Provide the [x, y] coordinate of the cell's center where the given text is located.  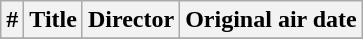
Original air date [272, 20]
Title [54, 20]
# [12, 20]
Director [130, 20]
